Return the (x, y) coordinate for the center point of the cell that contains the specified text.  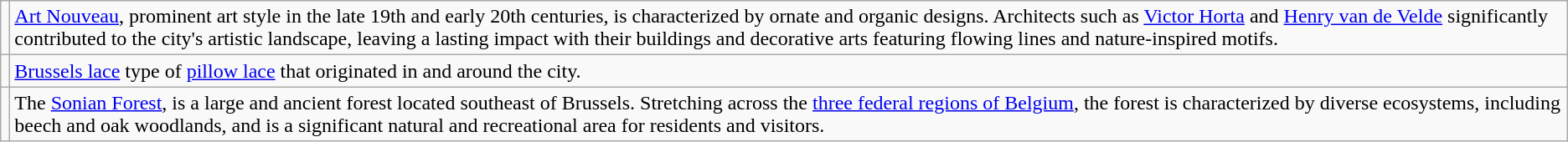
Brussels lace type of pillow lace that originated in and around the city. (789, 71)
